Extract the [x, y] coordinate from the center of the cell holding the provided text.  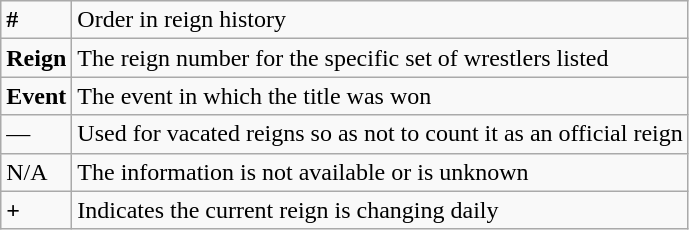
Order in reign history [380, 20]
+ [36, 210]
Indicates the current reign is changing daily [380, 210]
— [36, 134]
# [36, 20]
The event in which the title was won [380, 96]
Used for vacated reigns so as not to count it as an official reign [380, 134]
The information is not available or is unknown [380, 172]
The reign number for the specific set of wrestlers listed [380, 58]
Reign [36, 58]
N/A [36, 172]
Event [36, 96]
